Provide the [X, Y] coordinate of the cell's center where the given text is located.  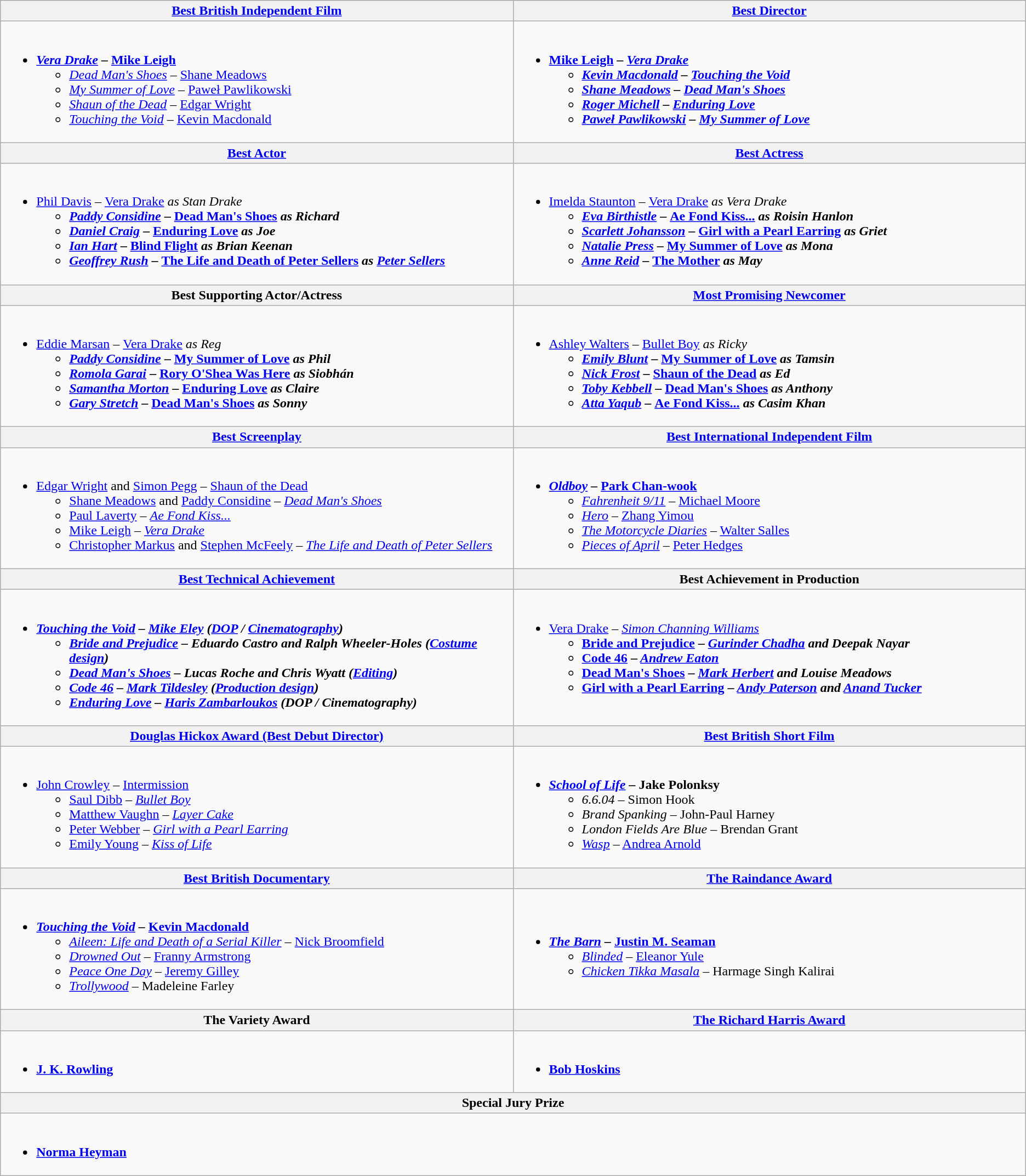
Best Supporting Actor/Actress [256, 295]
Oldboy – Park Chan-wookFahrenheit 9/11 – Michael MooreHero – Zhang YimouThe Motorcycle Diaries – Walter SallesPieces of April – Peter Hedges [770, 508]
Best Actor [256, 153]
School of Life – Jake Polonksy6.6.04 – Simon HookBrand Spanking – John-Paul HarneyLondon Fields Are Blue – Brendan GrantWasp – Andrea Arnold [770, 807]
Best Screenplay [256, 437]
Best Actress [770, 153]
Best British Independent Film [256, 11]
Douglas Hickox Award (Best Debut Director) [256, 736]
Norma Heyman [513, 1145]
Best British Short Film [770, 736]
The Richard Harris Award [770, 1020]
Best Technical Achievement [256, 579]
John Crowley – IntermissionSaul Dibb – Bullet BoyMatthew Vaughn – Layer CakePeter Webber – Girl with a Pearl EarringEmily Young – Kiss of Life [256, 807]
J. K. Rowling [256, 1061]
The Variety Award [256, 1020]
Best Director [770, 11]
The Barn – Justin M. SeamanBlinded – Eleanor YuleChicken Tikka Masala – Harmage Singh Kalirai [770, 950]
Best British Documentary [256, 878]
Bob Hoskins [770, 1061]
The Raindance Award [770, 878]
Most Promising Newcomer [770, 295]
Best International Independent Film [770, 437]
Special Jury Prize [513, 1103]
Best Achievement in Production [770, 579]
